Pinpoint the cell where the given text exists, returning its [x, y] midpoint coordinate. 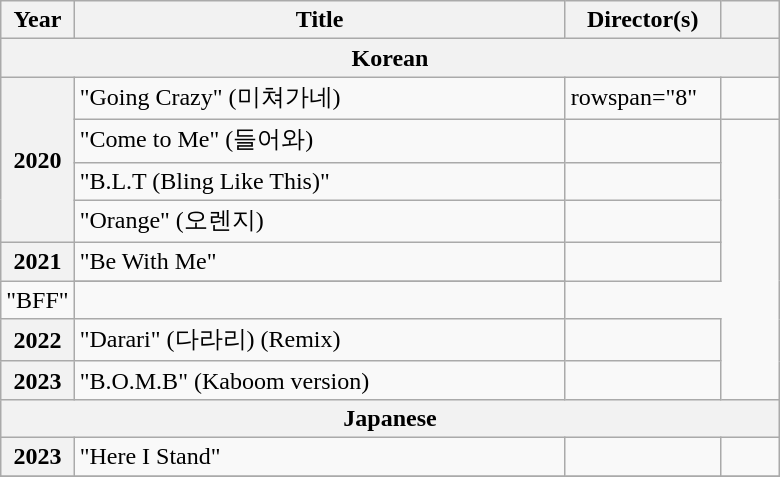
Japanese [390, 418]
2021 [38, 262]
"BFF" [38, 300]
Title [320, 20]
Year [38, 20]
Korean [390, 58]
"Going Crazy" (미쳐가네) [320, 98]
"B.O.M.B" (Kaboom version) [320, 380]
rowspan="8" [642, 98]
"Here I Stand" [320, 456]
"B.L.T (Bling Like This)" [320, 181]
Director(s) [642, 20]
2020 [38, 160]
"Darari" (다라리) (Remix) [320, 340]
"Come to Me" (들어와) [320, 140]
2022 [38, 340]
"Orange" (오렌지) [320, 222]
"Be With Me" [320, 262]
